Locate the cell with the specified text and output its (X, Y) center coordinate. 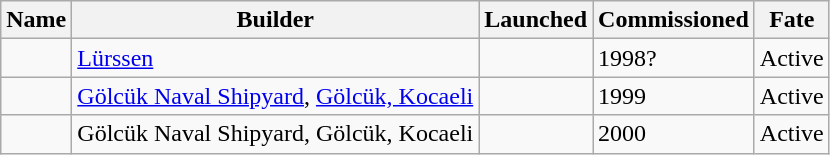
1998? (674, 58)
2000 (674, 134)
1999 (674, 96)
Fate (792, 20)
Launched (536, 20)
Name (36, 20)
Builder (276, 20)
Commissioned (674, 20)
Lürssen (276, 58)
